Return the [x, y] coordinate for the center point of the cell that contains the specified text.  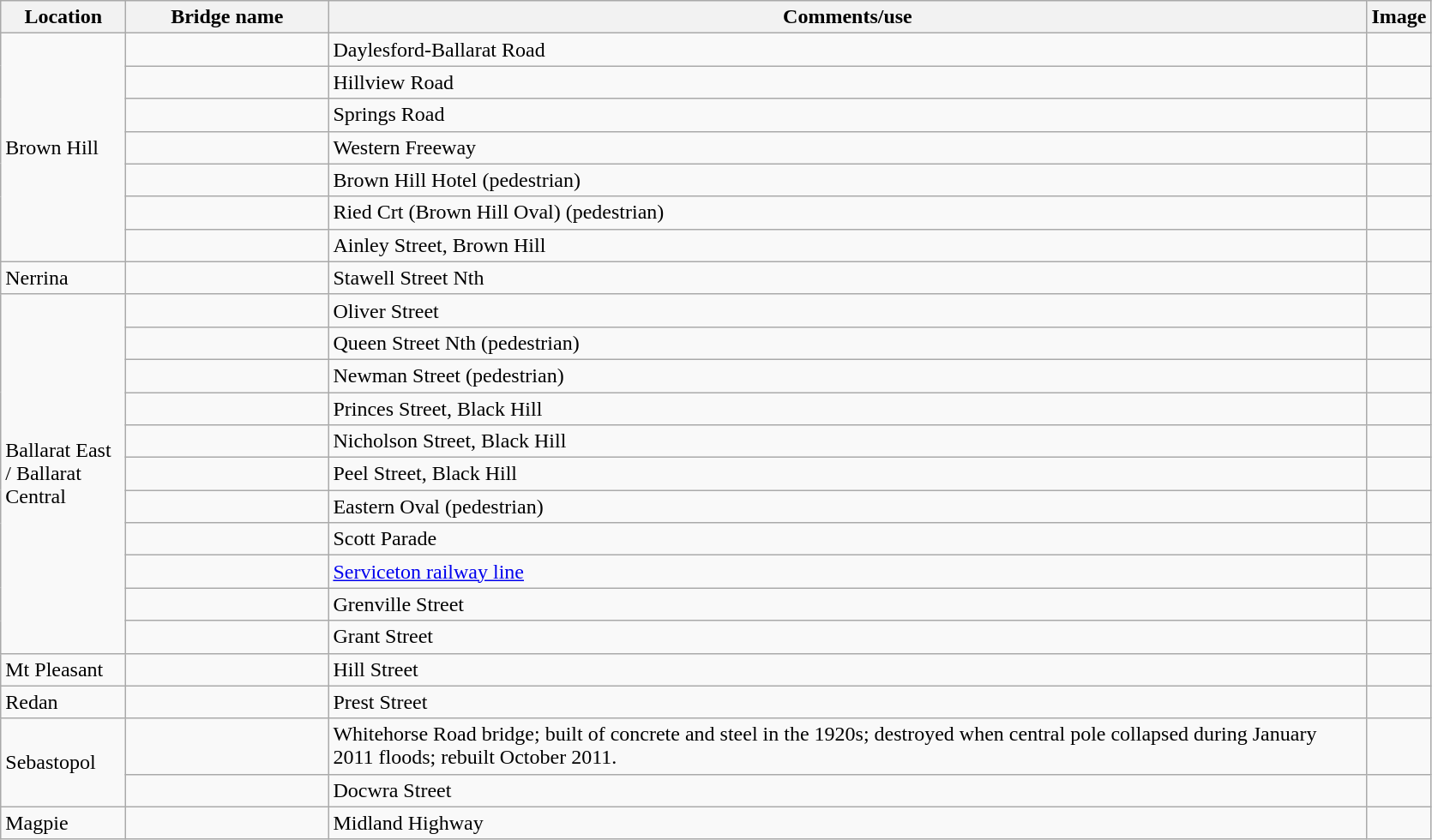
Docwra Street [847, 790]
Serviceton railway line [847, 572]
Oliver Street [847, 310]
Midland Highway [847, 823]
Nerrina [63, 278]
Magpie [63, 823]
Newman Street (pedestrian) [847, 375]
Brown Hill [63, 147]
Bridge name [227, 17]
Western Freeway [847, 147]
Comments/use [847, 17]
Location [63, 17]
Redan [63, 702]
Queen Street Nth (pedestrian) [847, 343]
Peel Street, Black Hill [847, 474]
Princes Street, Black Hill [847, 409]
Image [1399, 17]
Sebastopol [63, 763]
Hill Street [847, 669]
Prest Street [847, 702]
Scott Parade [847, 539]
Mt Pleasant [63, 669]
Eastern Oval (pedestrian) [847, 507]
Ainley Street, Brown Hill [847, 245]
Springs Road [847, 115]
Ried Crt (Brown Hill Oval) (pedestrian) [847, 213]
Grenville Street [847, 604]
Brown Hill Hotel (pedestrian) [847, 180]
Nicholson Street, Black Hill [847, 441]
Daylesford-Ballarat Road [847, 50]
Stawell Street Nth [847, 278]
Ballarat East / Ballarat Central [63, 473]
Grant Street [847, 637]
Hillview Road [847, 82]
